Detect which cell encompasses the target text, then output its [x, y] center coordinate. 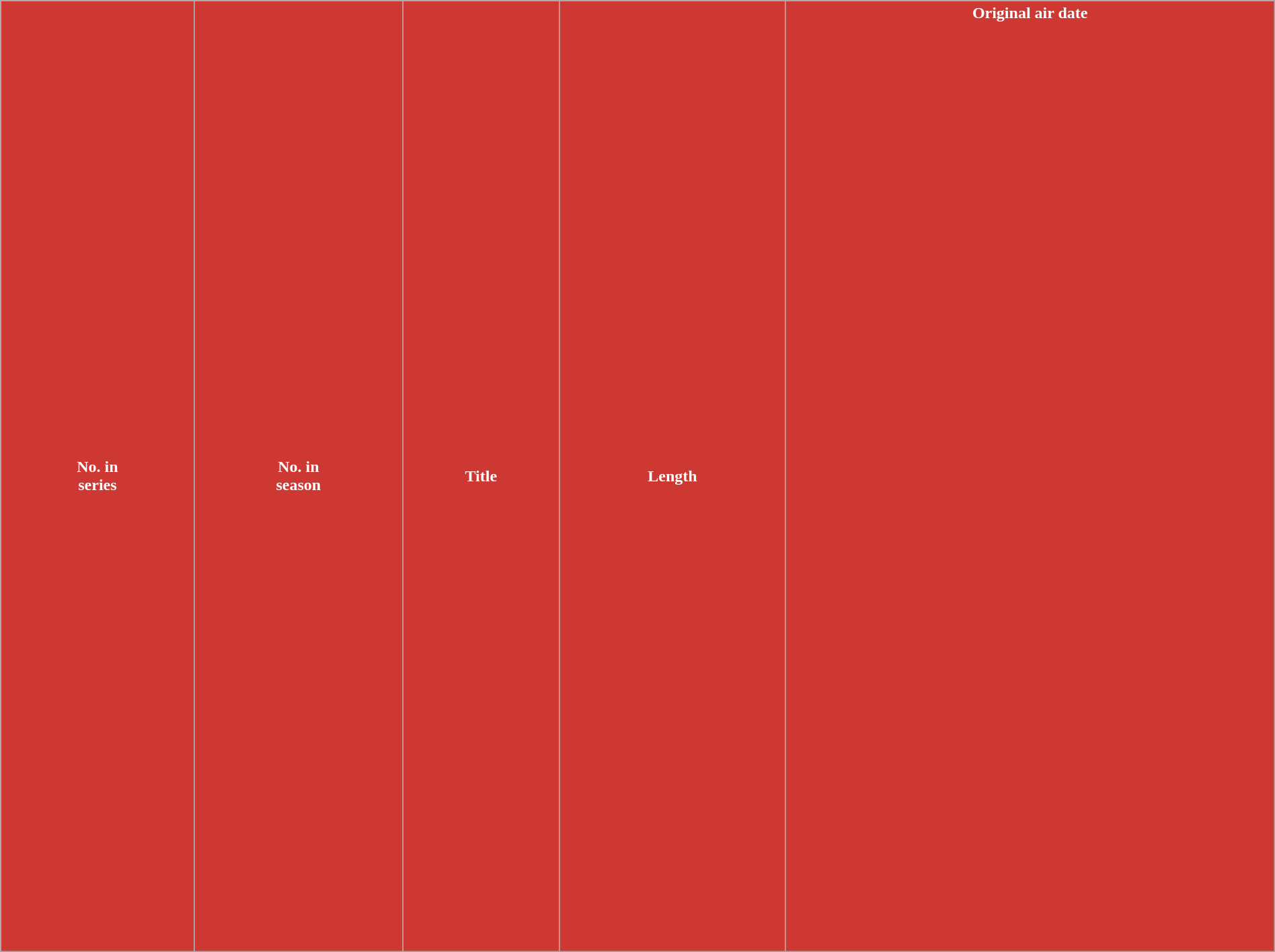
No. inseason [299, 476]
Title [481, 476]
Original air date [1030, 476]
No. inseries [98, 476]
Length [672, 476]
